From the cell containing the given text, extract its center point as [x, y] coordinate. 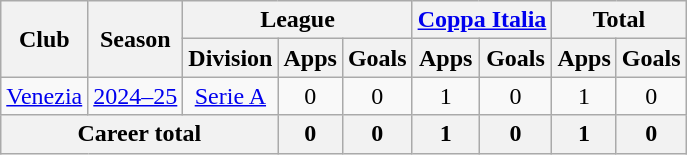
Division [230, 58]
2024–25 [136, 96]
Coppa Italia [482, 20]
Career total [140, 134]
League [298, 20]
Season [136, 39]
Venezia [44, 96]
Total [619, 20]
Serie A [230, 96]
Club [44, 39]
